Extract the (X, Y) coordinate from the center of the cell holding the provided text.  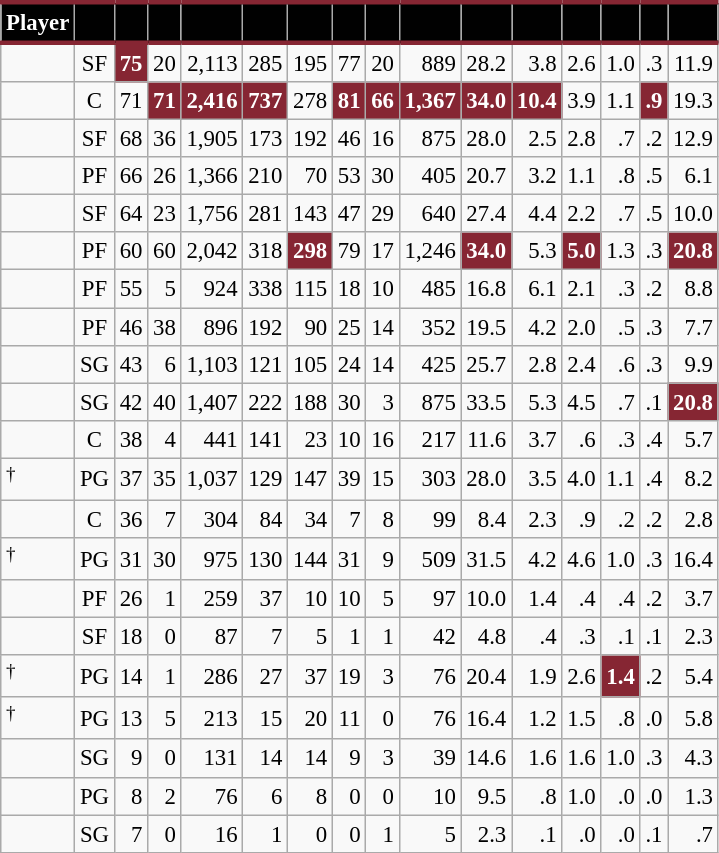
12.9 (693, 139)
4.6 (582, 559)
11 (348, 718)
3.9 (582, 101)
25.7 (486, 364)
27 (266, 676)
924 (212, 289)
13 (130, 718)
640 (430, 214)
97 (430, 599)
47 (348, 214)
27.4 (486, 214)
53 (348, 176)
35 (164, 479)
1.5 (582, 718)
1.2 (537, 718)
1,246 (430, 251)
81 (348, 101)
195 (310, 62)
4.8 (486, 637)
1,905 (212, 139)
3.2 (537, 176)
896 (212, 327)
20.7 (486, 176)
4.0 (582, 479)
188 (310, 402)
9.5 (486, 796)
2.0 (582, 327)
8.4 (486, 519)
77 (348, 62)
11.6 (486, 439)
115 (310, 289)
105 (310, 364)
338 (266, 289)
90 (310, 327)
405 (430, 176)
55 (130, 289)
29 (382, 214)
4.5 (582, 402)
31.5 (486, 559)
24 (348, 364)
19.5 (486, 327)
1,756 (212, 214)
14.6 (486, 759)
4.3 (693, 759)
2.1 (582, 289)
259 (212, 599)
79 (348, 251)
5.7 (693, 439)
16.8 (486, 289)
144 (310, 559)
5.4 (693, 676)
Player (38, 22)
34 (310, 519)
68 (130, 139)
2,042 (212, 251)
99 (430, 519)
222 (266, 402)
70 (310, 176)
285 (266, 62)
5.0 (582, 251)
4.4 (537, 214)
147 (310, 479)
441 (212, 439)
2,113 (212, 62)
304 (212, 519)
3.8 (537, 62)
1,103 (212, 364)
8.8 (693, 289)
131 (212, 759)
121 (266, 364)
19 (348, 676)
352 (430, 327)
129 (266, 479)
1,367 (430, 101)
278 (310, 101)
2,416 (212, 101)
43 (130, 364)
33.5 (486, 402)
318 (266, 251)
5.8 (693, 718)
20.4 (486, 676)
87 (212, 637)
130 (266, 559)
7.7 (693, 327)
8.2 (693, 479)
9.9 (693, 364)
2.2 (582, 214)
2 (164, 796)
210 (266, 176)
75 (130, 62)
509 (430, 559)
64 (130, 214)
737 (266, 101)
3.5 (537, 479)
4 (164, 439)
485 (430, 289)
1.9 (537, 676)
11.9 (693, 62)
40 (164, 402)
1,366 (212, 176)
84 (266, 519)
143 (310, 214)
298 (310, 251)
28.2 (486, 62)
281 (266, 214)
2.4 (582, 364)
141 (266, 439)
303 (430, 479)
10.4 (537, 101)
286 (212, 676)
173 (266, 139)
25 (348, 327)
975 (212, 559)
213 (212, 718)
1,407 (212, 402)
425 (430, 364)
217 (430, 439)
889 (430, 62)
1,037 (212, 479)
17 (382, 251)
2.5 (537, 139)
19.3 (693, 101)
